Scan for the cell matching the given text and deliver its [X, Y] coordinate at center. 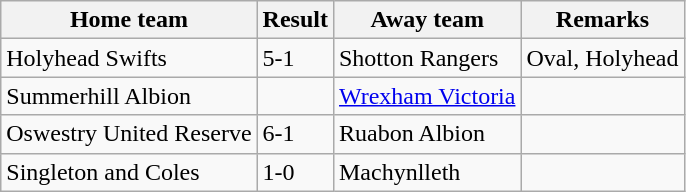
Machynlleth [426, 172]
Summerhill Albion [129, 96]
Singleton and Coles [129, 172]
Away team [426, 20]
Holyhead Swifts [129, 58]
Wrexham Victoria [426, 96]
Shotton Rangers [426, 58]
5-1 [295, 58]
Home team [129, 20]
Result [295, 20]
6-1 [295, 134]
Oswestry United Reserve [129, 134]
Oval, Holyhead [602, 58]
Ruabon Albion [426, 134]
1-0 [295, 172]
Remarks [602, 20]
